Extract the [x, y] coordinate from the center of the cell holding the provided text.  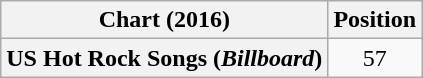
US Hot Rock Songs (Billboard) [164, 58]
Chart (2016) [164, 20]
Position [375, 20]
57 [375, 58]
